Detect which cell encompasses the target text, then output its [x, y] center coordinate. 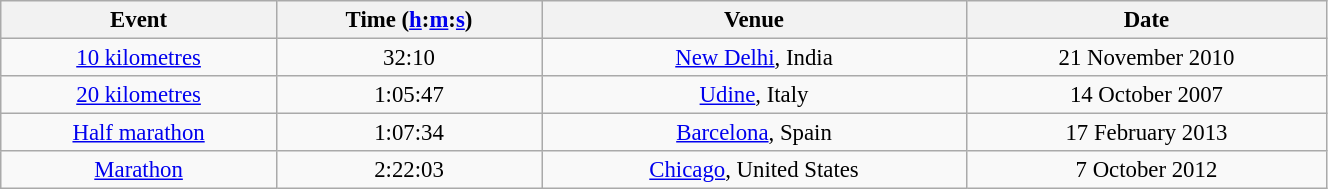
Half marathon [139, 133]
Event [139, 20]
Marathon [139, 170]
7 October 2012 [1146, 170]
Udine, Italy [754, 95]
Chicago, United States [754, 170]
New Delhi, India [754, 58]
1:07:34 [408, 133]
2:22:03 [408, 170]
20 kilometres [139, 95]
10 kilometres [139, 58]
17 February 2013 [1146, 133]
Barcelona, Spain [754, 133]
Time (h:m:s) [408, 20]
21 November 2010 [1146, 58]
Venue [754, 20]
Date [1146, 20]
32:10 [408, 58]
14 October 2007 [1146, 95]
1:05:47 [408, 95]
